Pinpoint the cell where the given text exists, returning its (x, y) midpoint coordinate. 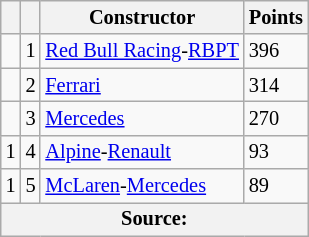
396 (276, 51)
3 (31, 118)
Red Bull Racing-RBPT (142, 51)
5 (31, 186)
McLaren-Mercedes (142, 186)
270 (276, 118)
Source: (154, 219)
Points (276, 17)
Constructor (142, 17)
2 (31, 85)
Alpine-Renault (142, 152)
Ferrari (142, 85)
89 (276, 186)
314 (276, 85)
Mercedes (142, 118)
93 (276, 152)
4 (31, 152)
